For the text-containing cell, return its midpoint in (x, y) coordinate format. 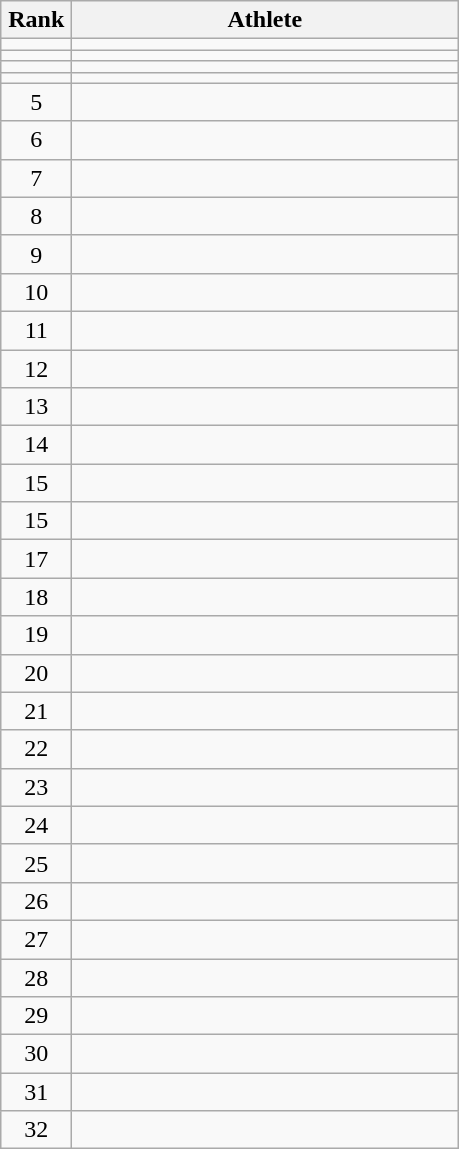
22 (36, 749)
13 (36, 407)
12 (36, 369)
14 (36, 445)
9 (36, 254)
Athlete (265, 20)
21 (36, 711)
28 (36, 977)
6 (36, 140)
20 (36, 673)
11 (36, 330)
8 (36, 216)
10 (36, 292)
31 (36, 1092)
29 (36, 1016)
23 (36, 787)
5 (36, 102)
17 (36, 559)
25 (36, 863)
27 (36, 939)
30 (36, 1054)
24 (36, 825)
7 (36, 178)
26 (36, 901)
Rank (36, 20)
18 (36, 597)
19 (36, 635)
32 (36, 1130)
